From the cell containing the given text, extract its center point as (x, y) coordinate. 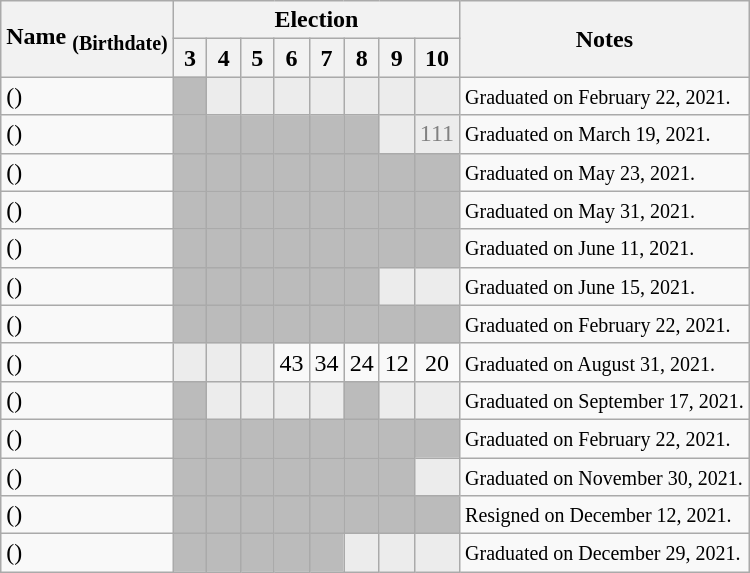
Election (316, 20)
Graduated on June 11, 2021. (605, 248)
24 (362, 362)
Graduated on August 31, 2021. (605, 362)
12 (396, 362)
20 (436, 362)
10 (436, 58)
34 (326, 362)
111 (436, 134)
Graduated on May 31, 2021. (605, 210)
Graduated on May 23, 2021. (605, 172)
Notes (605, 39)
43 (292, 362)
Name (Birthdate) (88, 39)
Resigned on December 12, 2021. (605, 515)
5 (257, 58)
9 (396, 58)
7 (326, 58)
Graduated on March 19, 2021. (605, 134)
6 (292, 58)
8 (362, 58)
4 (224, 58)
Graduated on December 29, 2021. (605, 553)
Graduated on June 15, 2021. (605, 286)
3 (190, 58)
Graduated on September 17, 2021. (605, 400)
Graduated on November 30, 2021. (605, 477)
